From the cell containing the given text, extract its center point as (X, Y) coordinate. 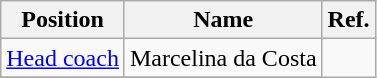
Marcelina da Costa (223, 58)
Name (223, 20)
Head coach (63, 58)
Ref. (348, 20)
Position (63, 20)
